Determine the (X, Y) coordinate at the center of the cell enclosing the given text.  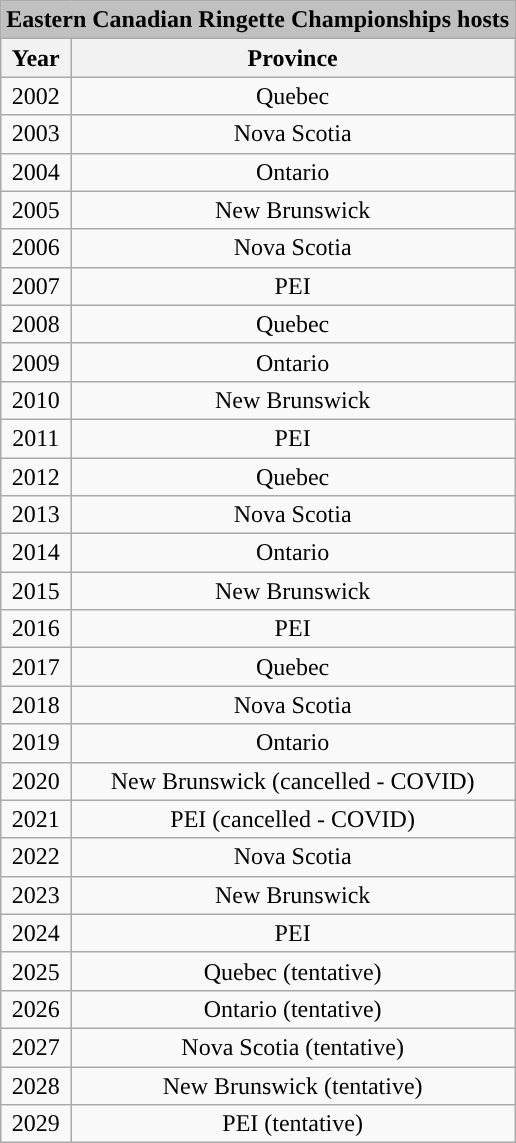
2014 (36, 553)
PEI (tentative) (293, 1124)
PEI (cancelled - COVID) (293, 819)
2021 (36, 819)
2005 (36, 210)
Year (36, 58)
2016 (36, 629)
2027 (36, 1047)
2011 (36, 438)
2026 (36, 1009)
2013 (36, 515)
2006 (36, 248)
2018 (36, 705)
2028 (36, 1085)
2010 (36, 400)
Province (293, 58)
2002 (36, 96)
2007 (36, 286)
2023 (36, 895)
2009 (36, 362)
2015 (36, 591)
Quebec (tentative) (293, 971)
2017 (36, 667)
2022 (36, 857)
2029 (36, 1124)
2024 (36, 933)
2025 (36, 971)
2003 (36, 134)
New Brunswick (cancelled - COVID) (293, 781)
2019 (36, 743)
2008 (36, 324)
2004 (36, 172)
Eastern Canadian Ringette Championships hosts (258, 20)
New Brunswick (tentative) (293, 1085)
2012 (36, 477)
2020 (36, 781)
Nova Scotia (tentative) (293, 1047)
Ontario (tentative) (293, 1009)
